Provide the [X, Y] coordinate of the cell's center where the given text is located.  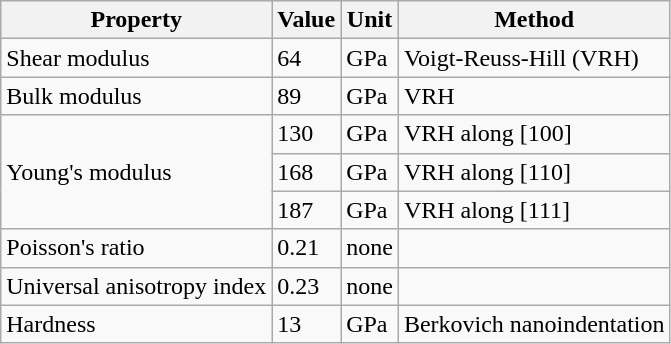
Universal anisotropy index [136, 286]
Berkovich nanoindentation [534, 324]
Unit [370, 20]
VRH [534, 96]
Value [306, 20]
Property [136, 20]
13 [306, 324]
130 [306, 134]
Voigt-Reuss-Hill (VRH) [534, 58]
89 [306, 96]
VRH along [100] [534, 134]
168 [306, 172]
Bulk modulus [136, 96]
Poisson's ratio [136, 248]
Method [534, 20]
Hardness [136, 324]
VRH along [111] [534, 210]
Young's modulus [136, 172]
64 [306, 58]
Shear modulus [136, 58]
0.23 [306, 286]
VRH along [110] [534, 172]
187 [306, 210]
0.21 [306, 248]
